Find where the given text appears and provide that cell's center as [X, Y] coordinate. 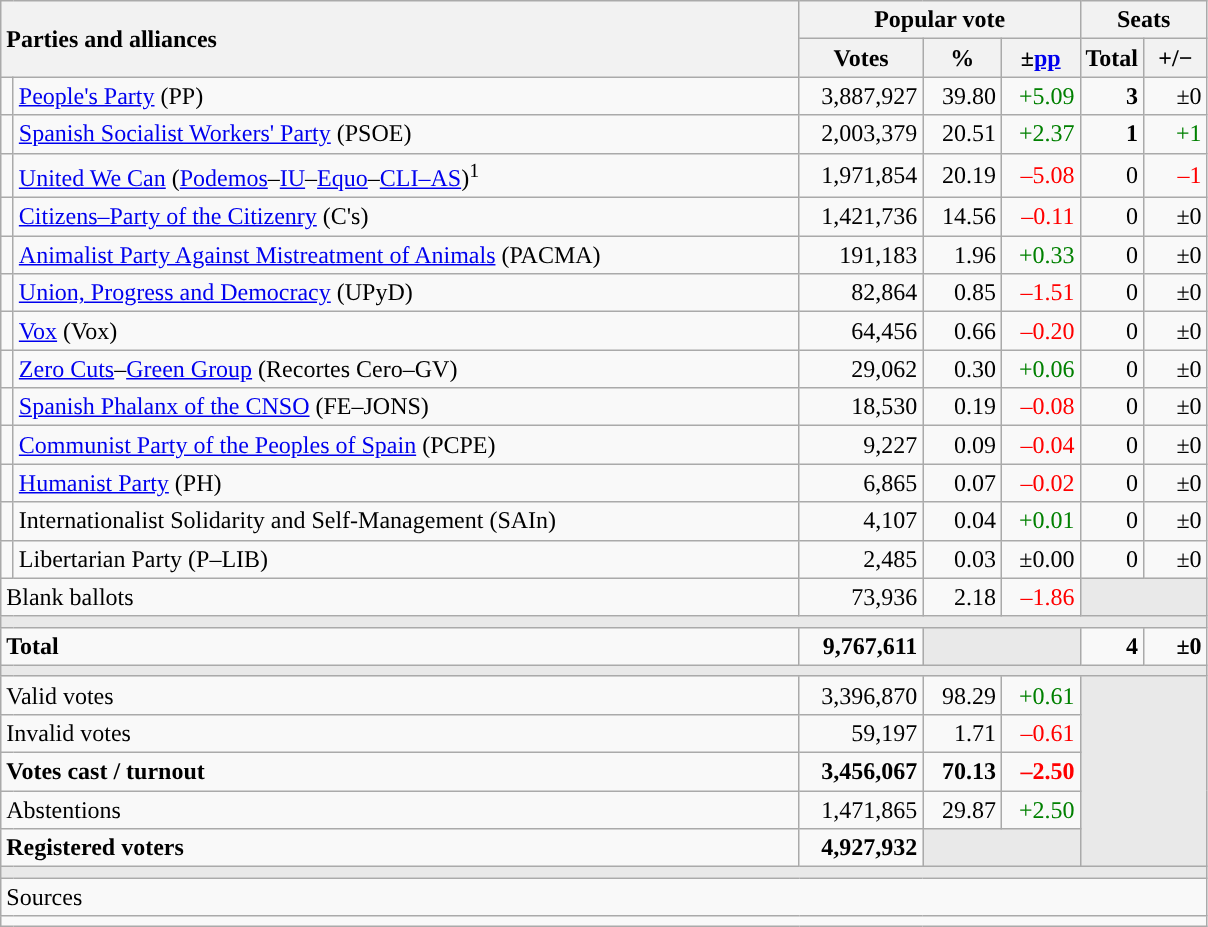
+1 [1176, 134]
+0.06 [1040, 369]
Invalid votes [400, 733]
–0.11 [1040, 217]
United We Can (Podemos–IU–Equo–CLI–AS)1 [406, 176]
70.13 [962, 772]
1,471,865 [861, 810]
59,197 [861, 733]
Blank ballots [400, 597]
People's Party (PP) [406, 96]
3,887,927 [861, 96]
–0.08 [1040, 407]
0.85 [962, 293]
–1.51 [1040, 293]
+5.09 [1040, 96]
1,421,736 [861, 217]
2,003,379 [861, 134]
0.66 [962, 331]
Votes [861, 58]
Popular vote [940, 20]
+2.37 [1040, 134]
4 [1112, 646]
0.30 [962, 369]
0.04 [962, 521]
73,936 [861, 597]
–0.20 [1040, 331]
1,971,854 [861, 176]
Citizens–Party of the Citizenry (C's) [406, 217]
Sources [604, 897]
4,927,932 [861, 848]
29.87 [962, 810]
82,864 [861, 293]
Votes cast / turnout [400, 772]
–0.02 [1040, 483]
1.71 [962, 733]
+/− [1176, 58]
Union, Progress and Democracy (UPyD) [406, 293]
1 [1112, 134]
3,456,067 [861, 772]
18,530 [861, 407]
–5.08 [1040, 176]
20.51 [962, 134]
0.07 [962, 483]
9,767,611 [861, 646]
39.80 [962, 96]
3 [1112, 96]
–2.50 [1040, 772]
+0.33 [1040, 255]
29,062 [861, 369]
14.56 [962, 217]
0.09 [962, 445]
3,396,870 [861, 695]
–1 [1176, 176]
–0.04 [1040, 445]
64,456 [861, 331]
Zero Cuts–Green Group (Recortes Cero–GV) [406, 369]
Seats [1144, 20]
191,183 [861, 255]
20.19 [962, 176]
6,865 [861, 483]
Internationalist Solidarity and Self-Management (SAIn) [406, 521]
±pp [1040, 58]
Vox (Vox) [406, 331]
0.03 [962, 559]
2.18 [962, 597]
Registered voters [400, 848]
–1.86 [1040, 597]
Spanish Phalanx of the CNSO (FE–JONS) [406, 407]
4,107 [861, 521]
Parties and alliances [400, 39]
+0.01 [1040, 521]
9,227 [861, 445]
+2.50 [1040, 810]
+0.61 [1040, 695]
% [962, 58]
Animalist Party Against Mistreatment of Animals (PACMA) [406, 255]
Humanist Party (PH) [406, 483]
–0.61 [1040, 733]
0.19 [962, 407]
Libertarian Party (P–LIB) [406, 559]
Valid votes [400, 695]
Spanish Socialist Workers' Party (PSOE) [406, 134]
1.96 [962, 255]
±0.00 [1040, 559]
Communist Party of the Peoples of Spain (PCPE) [406, 445]
98.29 [962, 695]
2,485 [861, 559]
Abstentions [400, 810]
